Output the [X, Y] coordinate of the center of the cell containing the given text.  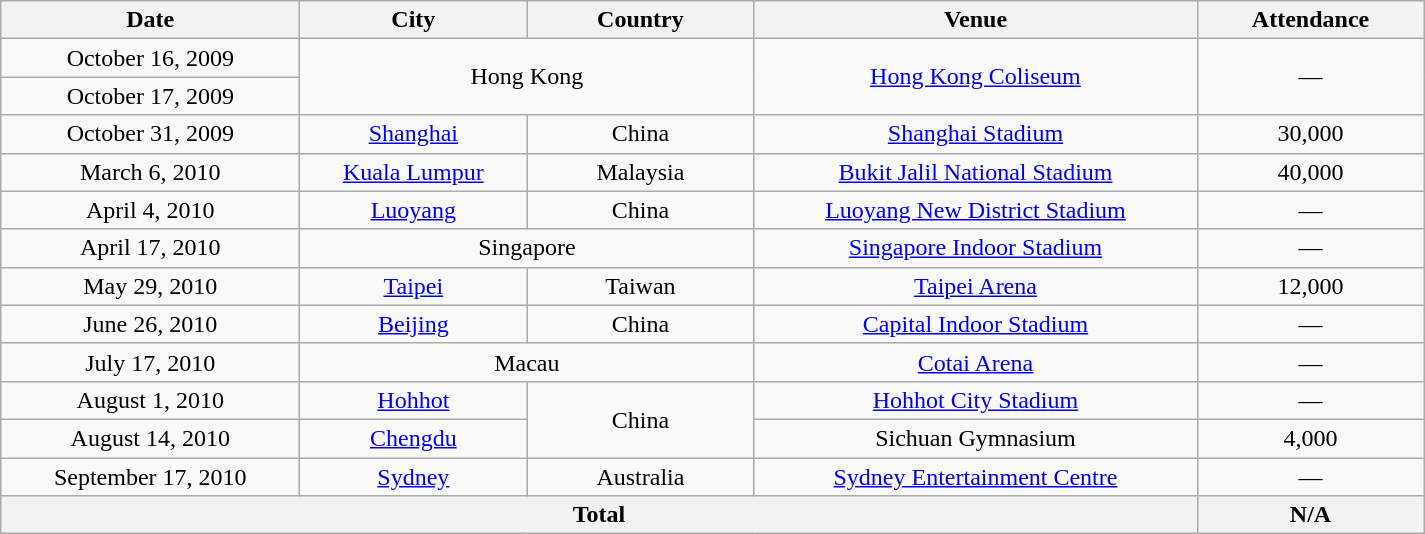
Macau [527, 362]
June 26, 2010 [150, 324]
April 17, 2010 [150, 248]
Venue [976, 20]
Hong Kong [527, 77]
Hohhot [414, 400]
July 17, 2010 [150, 362]
Luoyang New District Stadium [976, 210]
August 14, 2010 [150, 438]
Hohhot City Stadium [976, 400]
Malaysia [640, 172]
October 16, 2009 [150, 58]
Sydney Entertainment Centre [976, 477]
40,000 [1310, 172]
Attendance [1310, 20]
Luoyang [414, 210]
City [414, 20]
N/A [1310, 515]
October 31, 2009 [150, 134]
Sydney [414, 477]
Singapore Indoor Stadium [976, 248]
Cotai Arena [976, 362]
Capital Indoor Stadium [976, 324]
April 4, 2010 [150, 210]
Australia [640, 477]
Date [150, 20]
Bukit Jalil National Stadium [976, 172]
Beijing [414, 324]
Taipei Arena [976, 286]
Taiwan [640, 286]
Total [599, 515]
Singapore [527, 248]
Shanghai [414, 134]
March 6, 2010 [150, 172]
4,000 [1310, 438]
Country [640, 20]
October 17, 2009 [150, 96]
Shanghai Stadium [976, 134]
Sichuan Gymnasium [976, 438]
Kuala Lumpur [414, 172]
Chengdu [414, 438]
12,000 [1310, 286]
September 17, 2010 [150, 477]
30,000 [1310, 134]
Hong Kong Coliseum [976, 77]
May 29, 2010 [150, 286]
Taipei [414, 286]
August 1, 2010 [150, 400]
